Output the [x, y] coordinate of the center of the cell containing the given text.  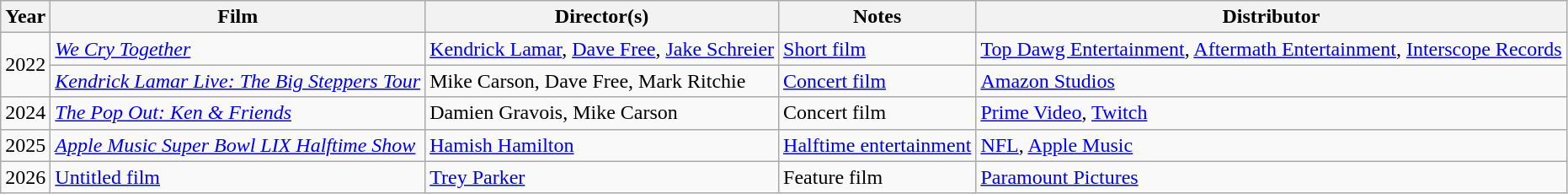
Untitled film [237, 177]
Apple Music Super Bowl LIX Halftime Show [237, 145]
Top Dawg Entertainment, Aftermath Entertainment, Interscope Records [1272, 49]
2022 [25, 65]
Year [25, 17]
2026 [25, 177]
Short film [877, 49]
Trey Parker [602, 177]
Feature film [877, 177]
Director(s) [602, 17]
Kendrick Lamar, Dave Free, Jake Schreier [602, 49]
Hamish Hamilton [602, 145]
We Cry Together [237, 49]
2024 [25, 113]
Notes [877, 17]
Paramount Pictures [1272, 177]
Halftime entertainment [877, 145]
Distributor [1272, 17]
Kendrick Lamar Live: The Big Steppers Tour [237, 81]
2025 [25, 145]
The Pop Out: Ken & Friends [237, 113]
Film [237, 17]
NFL, Apple Music [1272, 145]
Damien Gravois, Mike Carson [602, 113]
Amazon Studios [1272, 81]
Prime Video, Twitch [1272, 113]
Mike Carson, Dave Free, Mark Ritchie [602, 81]
